Identify which cell holds the provided text, then report its [X, Y] central coordinate. 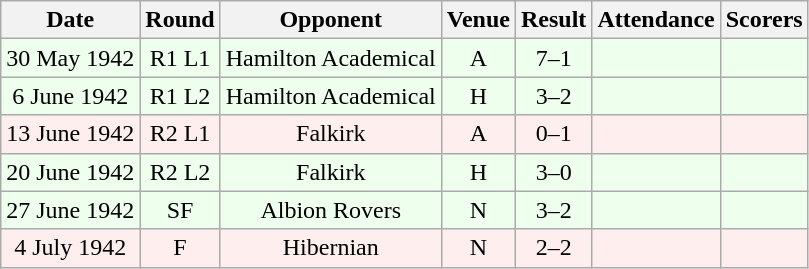
30 May 1942 [70, 58]
Result [553, 20]
Scorers [764, 20]
R2 L2 [180, 172]
Attendance [656, 20]
SF [180, 210]
4 July 1942 [70, 248]
3–0 [553, 172]
7–1 [553, 58]
Date [70, 20]
2–2 [553, 248]
Opponent [330, 20]
R2 L1 [180, 134]
Venue [478, 20]
R1 L1 [180, 58]
6 June 1942 [70, 96]
R1 L2 [180, 96]
20 June 1942 [70, 172]
Hibernian [330, 248]
0–1 [553, 134]
13 June 1942 [70, 134]
F [180, 248]
27 June 1942 [70, 210]
Albion Rovers [330, 210]
Round [180, 20]
